For the text-containing cell, return its midpoint in [X, Y] coordinate format. 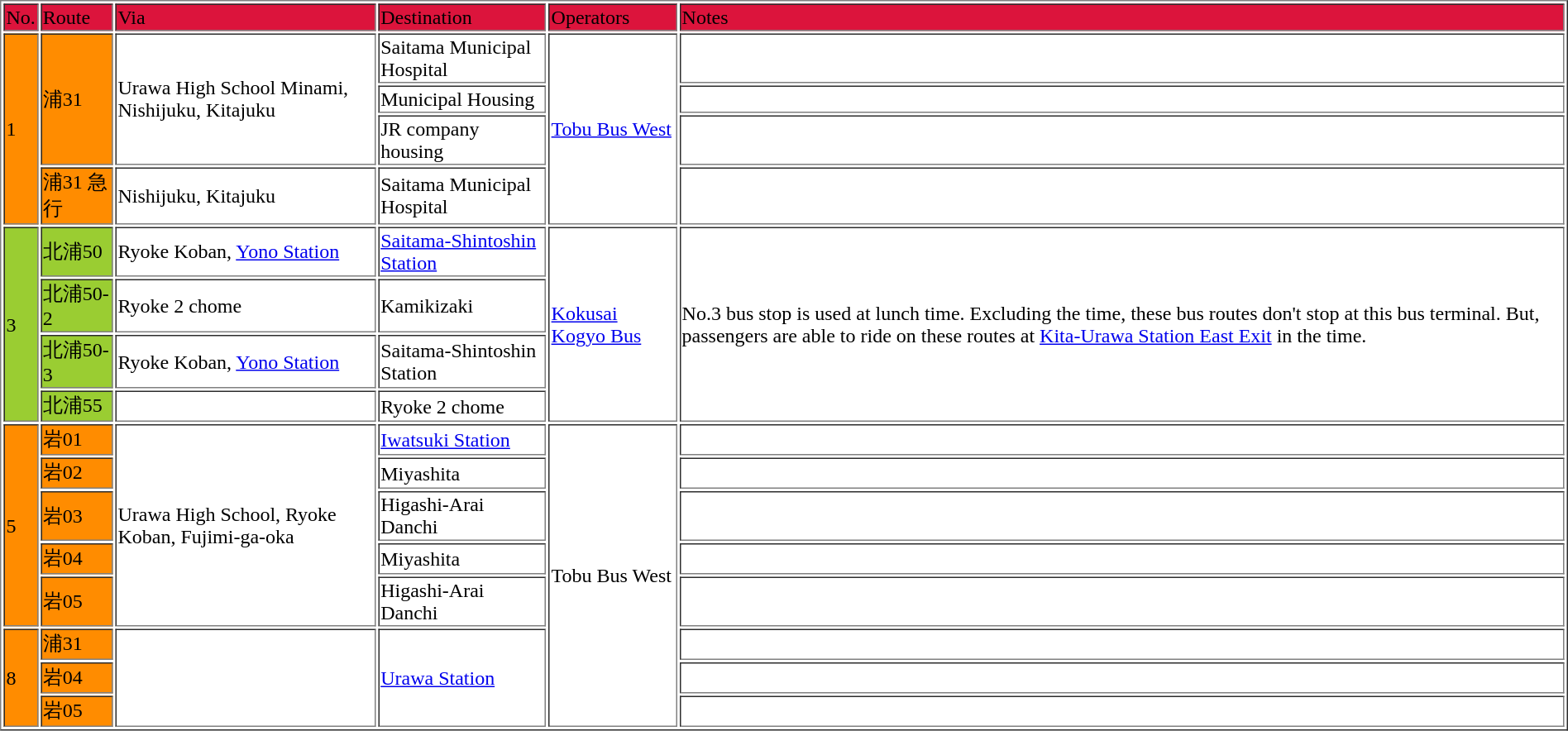
岩01 [77, 440]
Municipal Housing [461, 99]
Urawa High School, Ryoke Koban, Fujimi-ga-oka [245, 525]
岩02 [77, 474]
Iwatsuki Station [461, 440]
北浦50 [77, 251]
Operators [614, 17]
岩03 [77, 516]
3 [20, 324]
Urawa High School Minami, Nishijuku, Kitajuku [245, 99]
北浦55 [77, 406]
浦31 急行 [77, 195]
Urawa Station [461, 677]
5 [20, 525]
8 [20, 677]
Kokusai Kogyo Bus [614, 324]
北浦50-3 [77, 361]
JR company housing [461, 141]
Route [77, 17]
Via [245, 17]
1 [20, 129]
Kamikizaki [461, 306]
Nishijuku, Kitajuku [245, 195]
Notes [1122, 17]
Destination [461, 17]
No. [20, 17]
北浦50-2 [77, 306]
